Pinpoint the cell where the given text exists, returning its (x, y) midpoint coordinate. 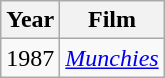
Munchies (112, 58)
Film (112, 20)
1987 (30, 58)
Year (30, 20)
